Capture the cell that displays the provided text and extract its (x, y) central coordinate. 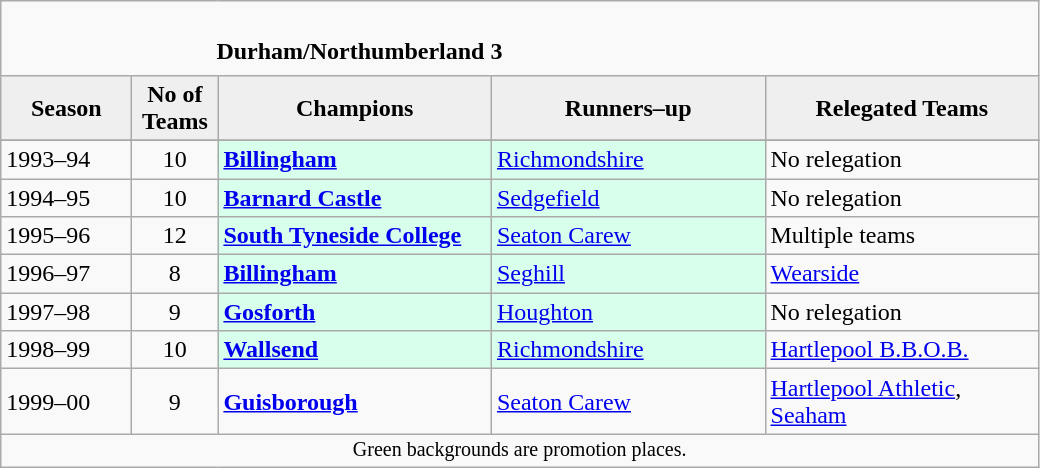
Season (66, 108)
Wallsend (355, 350)
Barnard Castle (355, 197)
8 (175, 274)
1997–98 (66, 312)
12 (175, 236)
Houghton (628, 312)
1993–94 (66, 159)
Hartlepool Athletic, Seaham (902, 402)
Relegated Teams (902, 108)
Runners–up (628, 108)
1994–95 (66, 197)
Sedgefield (628, 197)
Gosforth (355, 312)
Seghill (628, 274)
South Tyneside College (355, 236)
1996–97 (66, 274)
1998–99 (66, 350)
No of Teams (175, 108)
Green backgrounds are promotion places. (520, 450)
Wearside (902, 274)
Guisborough (355, 402)
Multiple teams (902, 236)
Champions (355, 108)
Hartlepool B.B.O.B. (902, 350)
1995–96 (66, 236)
1999–00 (66, 402)
